Locate the cell with the specified text and output its [x, y] center coordinate. 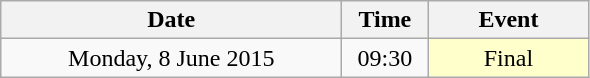
09:30 [385, 58]
Final [508, 58]
Date [172, 20]
Monday, 8 June 2015 [172, 58]
Event [508, 20]
Time [385, 20]
